Search for the cell housing the specified text and yield its [X, Y] center coordinate. 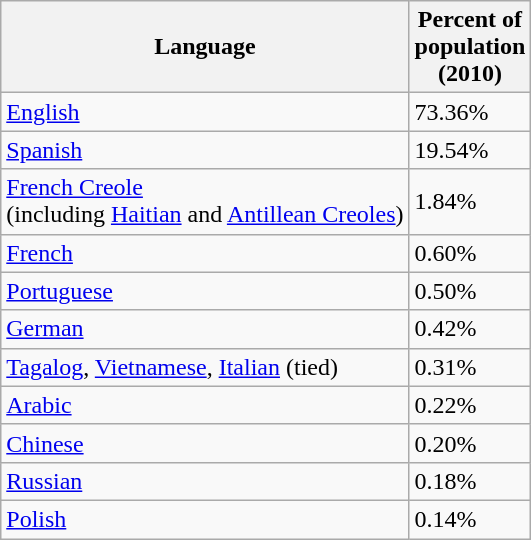
73.36% [470, 112]
Spanish [205, 150]
French Creole(including Haitian and Antillean Creoles) [205, 202]
French [205, 253]
0.14% [470, 519]
Russian [205, 481]
Polish [205, 519]
English [205, 112]
Tagalog, Vietnamese, Italian (tied) [205, 367]
Portuguese [205, 291]
1.84% [470, 202]
0.22% [470, 405]
German [205, 329]
Language [205, 47]
0.42% [470, 329]
Arabic [205, 405]
0.20% [470, 443]
0.18% [470, 481]
Chinese [205, 443]
0.50% [470, 291]
Percent of population (2010) [470, 47]
0.60% [470, 253]
0.31% [470, 367]
19.54% [470, 150]
